For the text-containing cell, return its midpoint in (x, y) coordinate format. 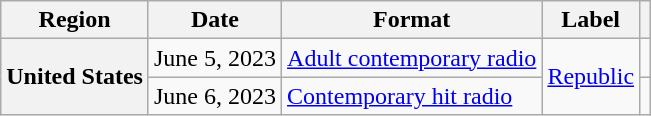
Adult contemporary radio (412, 58)
Format (412, 20)
Date (214, 20)
Contemporary hit radio (412, 96)
United States (75, 77)
June 6, 2023 (214, 96)
Republic (591, 77)
Region (75, 20)
Label (591, 20)
June 5, 2023 (214, 58)
